Provide the (X, Y) coordinate of the cell's center where the given text is located.  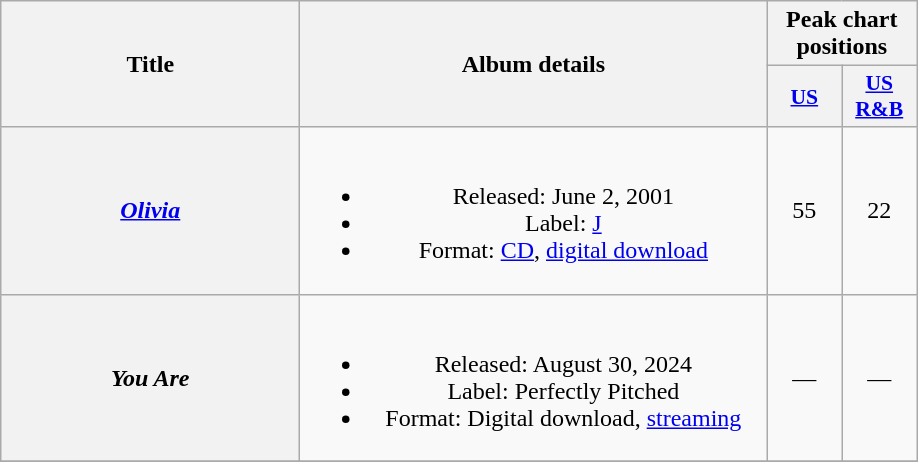
Released: August 30, 2024Label: Perfectly PitchedFormat: Digital download, streaming (534, 378)
22 (880, 210)
Title (150, 64)
You Are (150, 378)
US (804, 96)
USR&B (880, 96)
Released: June 2, 2001Label: JFormat: CD, digital download (534, 210)
Album details (534, 64)
Peak chart positions (842, 34)
Olivia (150, 210)
55 (804, 210)
